Find where the given text appears and provide that cell's center as (x, y) coordinate. 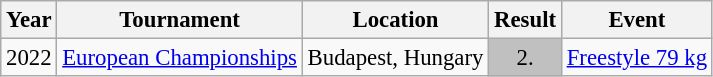
Year (29, 20)
2022 (29, 58)
Tournament (180, 20)
Freestyle 79 kg (636, 58)
Budapest, Hungary (395, 58)
Event (636, 20)
2. (526, 58)
Location (395, 20)
Result (526, 20)
European Championships (180, 58)
